Capture the cell that displays the provided text and extract its (X, Y) central coordinate. 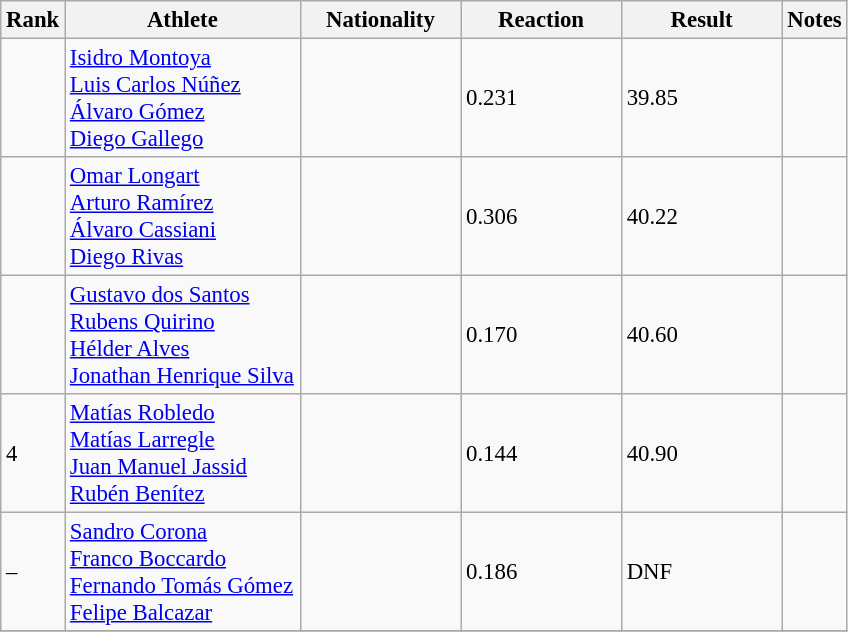
Sandro CoronaFranco BoccardoFernando Tomás GómezFelipe Balcazar (183, 572)
39.85 (702, 98)
– (33, 572)
0.231 (542, 98)
Gustavo dos SantosRubens QuirinoHélder AlvesJonathan Henrique Silva (183, 336)
4 (33, 454)
Omar LongartArturo RamírezÁlvaro CassianiDiego Rivas (183, 216)
Notes (814, 20)
Isidro MontoyaLuis Carlos NúñezÁlvaro GómezDiego Gallego (183, 98)
DNF (702, 572)
40.90 (702, 454)
0.144 (542, 454)
40.22 (702, 216)
Matías RobledoMatías LarregleJuan Manuel JassidRubén Benítez (183, 454)
Athlete (183, 20)
40.60 (702, 336)
0.170 (542, 336)
0.306 (542, 216)
Result (702, 20)
Nationality (380, 20)
Rank (33, 20)
Reaction (542, 20)
0.186 (542, 572)
